Output the (x, y) coordinate of the center of the cell containing the given text.  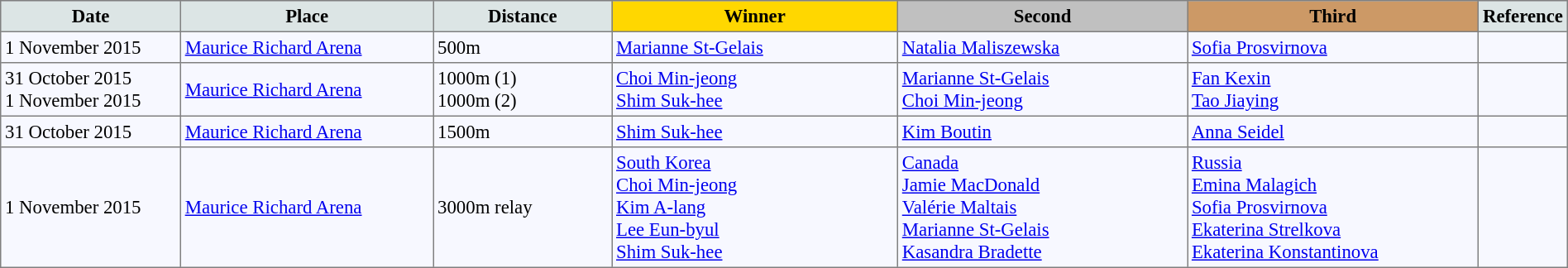
Distance (523, 17)
1000m (1)1000m (2) (523, 89)
Marianne St-Gelais (755, 47)
31 October 20151 November 2015 (91, 89)
Choi Min-jeong Shim Suk-hee (755, 89)
RussiaEmina MalagichSofia ProsvirnovaEkaterina StrelkovaEkaterina Konstantinova (1333, 208)
Marianne St-Gelais Choi Min-jeong (1043, 89)
Anna Seidel (1333, 132)
3000m relay (523, 208)
CanadaJamie MacDonaldValérie MaltaisMarianne St-GelaisKasandra Bradette (1043, 208)
Sofia Prosvirnova (1333, 47)
Shim Suk-hee (755, 132)
500m (523, 47)
Third (1333, 17)
Reference (1523, 17)
Winner (755, 17)
31 October 2015 (91, 132)
South KoreaChoi Min-jeongKim A-langLee Eun-byulShim Suk-hee (755, 208)
Fan Kexin Tao Jiaying (1333, 89)
Place (306, 17)
Second (1043, 17)
Date (91, 17)
Kim Boutin (1043, 132)
Natalia Maliszewska (1043, 47)
1500m (523, 132)
